From the cell containing the given text, extract its center point as (X, Y) coordinate. 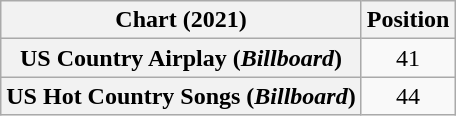
Position (408, 20)
Chart (2021) (181, 20)
US Hot Country Songs (Billboard) (181, 96)
44 (408, 96)
US Country Airplay (Billboard) (181, 58)
41 (408, 58)
